Scan for the cell matching the given text and deliver its (x, y) coordinate at center. 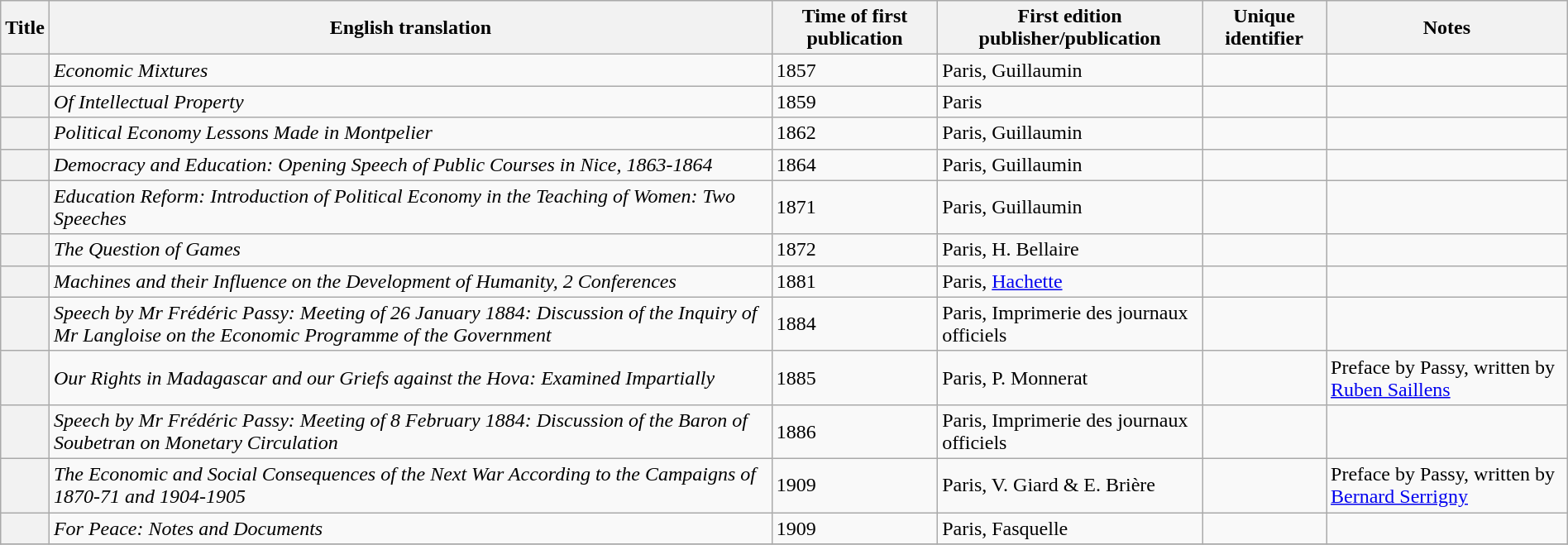
Paris, Hachette (1070, 281)
Title (25, 28)
Preface by Passy, written by Ruben Saillens (1447, 377)
Time of first publication (854, 28)
1871 (854, 207)
Notes (1447, 28)
For Peace: Notes and Documents (410, 528)
1859 (854, 102)
1864 (854, 165)
Preface by Passy, written by Bernard Serrigny (1447, 485)
1886 (854, 432)
Paris, H. Bellaire (1070, 250)
Speech by Mr Frédéric Passy: Meeting of 8 February 1884: Discussion of the Baron of Soubetran on Monetary Circulation (410, 432)
Paris (1070, 102)
Speech by Mr Frédéric Passy: Meeting of 26 January 1884: Discussion of the Inquiry of Mr Langloise on the Economic Programme of the Government (410, 324)
Unique identifier (1264, 28)
Of Intellectual Property (410, 102)
English translation (410, 28)
Economic Mixtures (410, 70)
Paris, P. Monnerat (1070, 377)
Political Economy Lessons Made in Montpelier (410, 133)
1884 (854, 324)
Machines and their Influence on the Development of Humanity, 2 Conferences (410, 281)
Our Rights in Madagascar and our Griefs against the Hova: Examined Impartially (410, 377)
1862 (854, 133)
The Question of Games (410, 250)
First edition publisher/publication (1070, 28)
Education Reform: Introduction of Political Economy in the Teaching of Women: Two Speeches (410, 207)
Paris, Fasquelle (1070, 528)
Democracy and Education: Opening Speech of Public Courses in Nice, 1863-1864 (410, 165)
1872 (854, 250)
The Economic and Social Consequences of the Next War According to the Campaigns of 1870-71 and 1904-1905 (410, 485)
1885 (854, 377)
1881 (854, 281)
1857 (854, 70)
Paris, V. Giard & E. Brière (1070, 485)
